Identify which cell holds the provided text, then report its (X, Y) central coordinate. 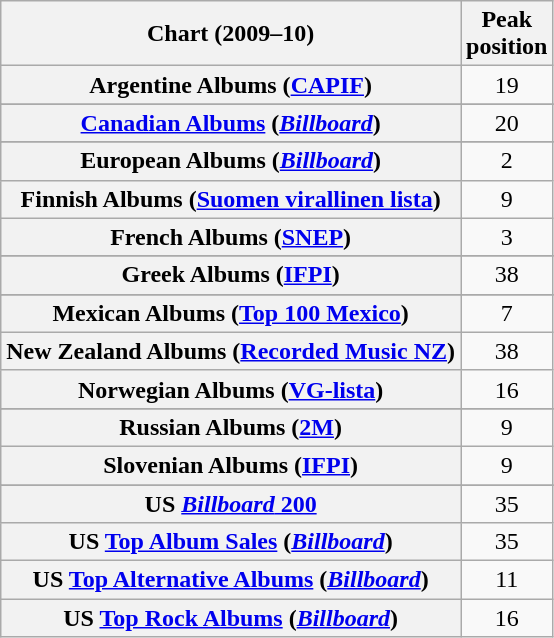
Finnish Albums (Suomen virallinen lista) (231, 199)
7 (506, 313)
Argentine Albums (CAPIF) (231, 85)
19 (506, 85)
Norwegian Albums (VG-lista) (231, 389)
US Top Alternative Albums (Billboard) (231, 580)
Slovenian Albums (IFPI) (231, 465)
Mexican Albums (Top 100 Mexico) (231, 313)
Russian Albums (2M) (231, 427)
2 (506, 161)
3 (506, 237)
French Albums (SNEP) (231, 237)
11 (506, 580)
Canadian Albums (Billboard) (231, 123)
Peakposition (506, 34)
20 (506, 123)
Chart (2009–10) (231, 34)
Greek Albums (IFPI) (231, 275)
US Billboard 200 (231, 503)
New Zealand Albums (Recorded Music NZ) (231, 351)
US Top Rock Albums (Billboard) (231, 618)
US Top Album Sales (Billboard) (231, 542)
European Albums (Billboard) (231, 161)
